Identify which cell holds the provided text, then report its (x, y) central coordinate. 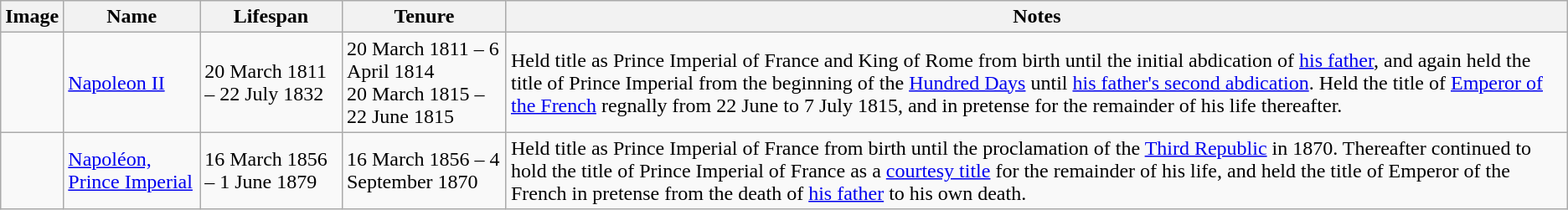
Name (132, 17)
20 March 1811 – 6 April 1814 20 March 1815 – 22 June 1815 (424, 82)
Lifespan (271, 17)
Notes (1037, 17)
Napoléon, Prince Imperial (132, 171)
Tenure (424, 17)
20 March 1811 – 22 July 1832 (271, 82)
Image (32, 17)
16 March 1856 – 4 September 1870 (424, 171)
Napoleon II (132, 82)
16 March 1856 – 1 June 1879 (271, 171)
